For the text-containing cell, return its midpoint in [X, Y] coordinate format. 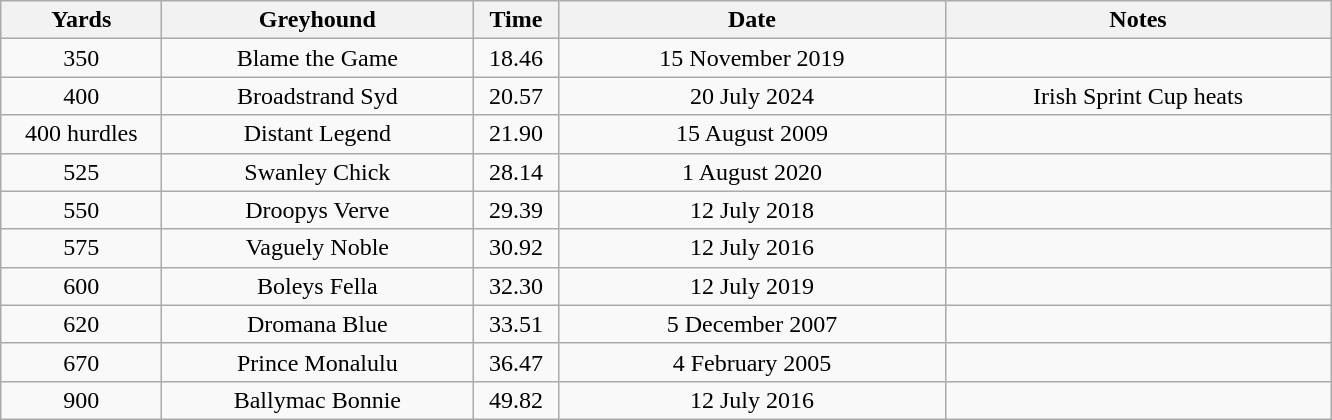
32.30 [516, 286]
49.82 [516, 400]
Irish Sprint Cup heats [1138, 96]
Yards [82, 20]
28.14 [516, 172]
525 [82, 172]
29.39 [516, 210]
Swanley Chick [318, 172]
Date [752, 20]
350 [82, 58]
Ballymac Bonnie [318, 400]
Time [516, 20]
Prince Monalulu [318, 362]
Distant Legend [318, 134]
600 [82, 286]
Boleys Fella [318, 286]
550 [82, 210]
Dromana Blue [318, 324]
Greyhound [318, 20]
18.46 [516, 58]
670 [82, 362]
21.90 [516, 134]
1 August 2020 [752, 172]
36.47 [516, 362]
15 November 2019 [752, 58]
15 August 2009 [752, 134]
Notes [1138, 20]
620 [82, 324]
20.57 [516, 96]
12 July 2018 [752, 210]
575 [82, 248]
12 July 2019 [752, 286]
900 [82, 400]
Droopys Verve [318, 210]
30.92 [516, 248]
400 [82, 96]
400 hurdles [82, 134]
Vaguely Noble [318, 248]
33.51 [516, 324]
4 February 2005 [752, 362]
Broadstrand Syd [318, 96]
5 December 2007 [752, 324]
Blame the Game [318, 58]
20 July 2024 [752, 96]
